Output the (x, y) coordinate of the center of the cell containing the given text.  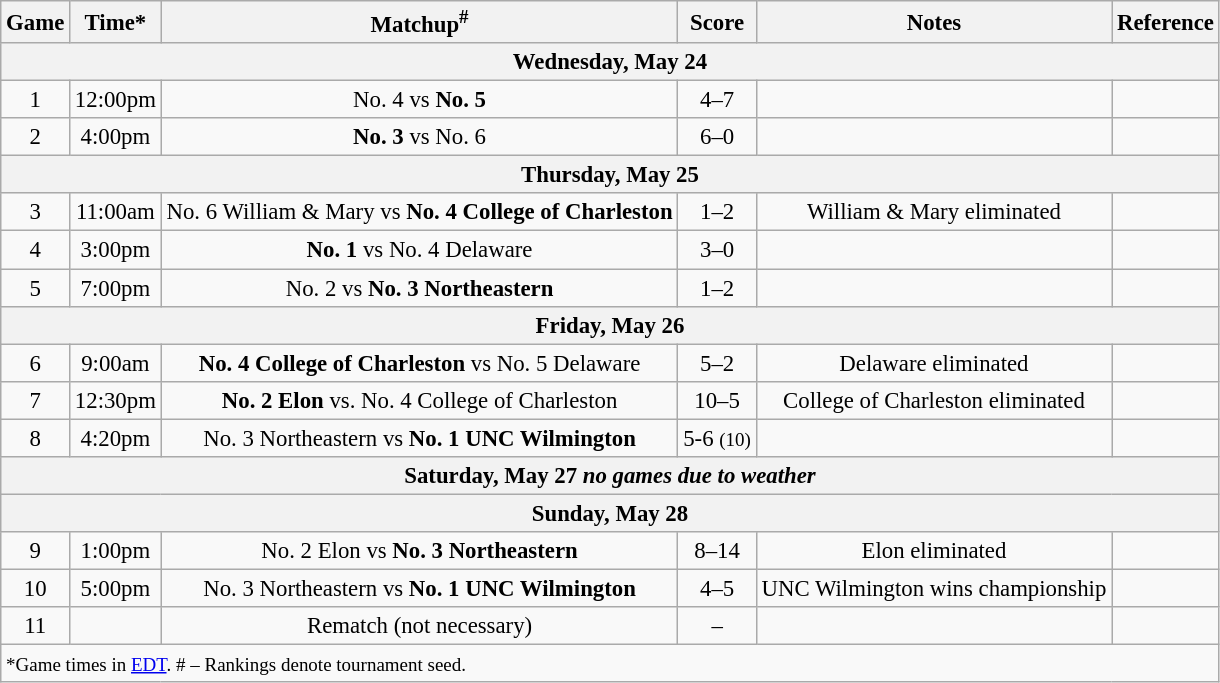
10–5 (717, 400)
6 (36, 363)
4:20pm (116, 438)
Sunday, May 28 (610, 513)
UNC Wilmington wins championship (934, 588)
2 (36, 137)
Wednesday, May 24 (610, 62)
8–14 (717, 551)
No. 4 vs No. 5 (420, 100)
12:30pm (116, 400)
Friday, May 26 (610, 325)
Game (36, 22)
9:00am (116, 363)
5:00pm (116, 588)
Score (717, 22)
William & Mary eliminated (934, 213)
4 (36, 250)
4–5 (717, 588)
12:00pm (116, 100)
No. 4 College of Charleston vs No. 5 Delaware (420, 363)
3 (36, 213)
7:00pm (116, 288)
1:00pm (116, 551)
4:00pm (116, 137)
5 (36, 288)
Notes (934, 22)
Matchup# (420, 22)
6–0 (717, 137)
3:00pm (116, 250)
7 (36, 400)
3–0 (717, 250)
No. 3 vs No. 6 (420, 137)
College of Charleston eliminated (934, 400)
10 (36, 588)
No. 2 Elon vs. No. 4 College of Charleston (420, 400)
5–2 (717, 363)
*Game times in EDT. # – Rankings denote tournament seed. (610, 664)
8 (36, 438)
9 (36, 551)
No. 1 vs No. 4 Delaware (420, 250)
Time* (116, 22)
5-6 (10) (717, 438)
Reference (1166, 22)
No. 6 William & Mary vs No. 4 College of Charleston (420, 213)
No. 2 vs No. 3 Northeastern (420, 288)
No. 2 Elon vs No. 3 Northeastern (420, 551)
4–7 (717, 100)
Delaware eliminated (934, 363)
11:00am (116, 213)
Thursday, May 25 (610, 175)
11 (36, 626)
1 (36, 100)
– (717, 626)
Rematch (not necessary) (420, 626)
Saturday, May 27 no games due to weather (610, 476)
Elon eliminated (934, 551)
